Extract the [x, y] coordinate from the center of the cell holding the provided text.  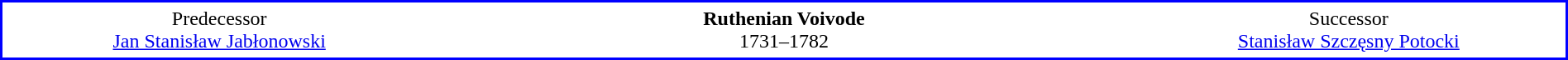
SuccessorStanisław Szczęsny Potocki [1350, 30]
Ruthenian Voivode1731–1782 [784, 30]
PredecessorJan Stanisław Jabłonowski [219, 30]
